Provide the [x, y] coordinate of the cell's center where the given text is located.  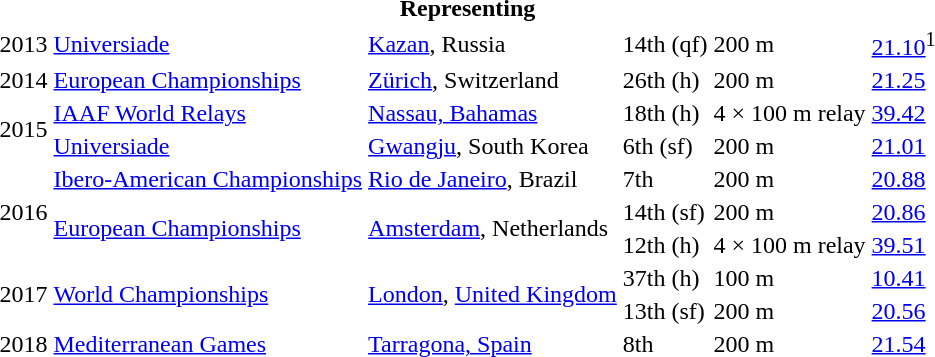
100 m [790, 278]
12th (h) [665, 245]
Ibero-American Championships [208, 179]
18th (h) [665, 113]
13th (sf) [665, 311]
26th (h) [665, 80]
37th (h) [665, 278]
7th [665, 179]
IAAF World Relays [208, 113]
Zürich, Switzerland [493, 80]
Rio de Janeiro, Brazil [493, 179]
London, United Kingdom [493, 294]
Kazan, Russia [493, 44]
World Championships [208, 294]
Nassau, Bahamas [493, 113]
14th (qf) [665, 44]
6th (sf) [665, 146]
Gwangju, South Korea [493, 146]
Amsterdam, Netherlands [493, 228]
14th (sf) [665, 212]
